Determine the (x, y) coordinate at the center of the cell enclosing the given text.  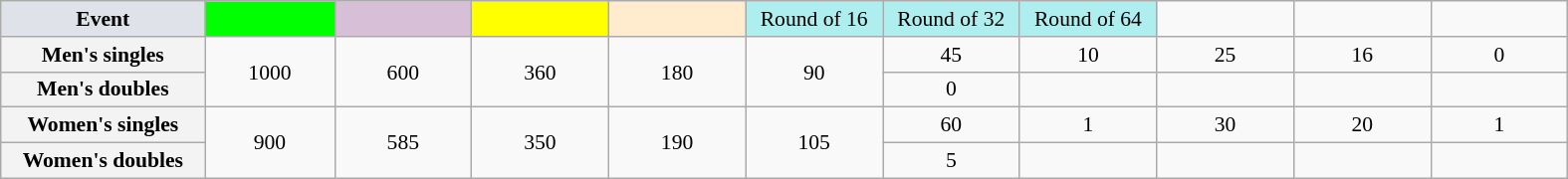
20 (1362, 125)
Round of 16 (814, 19)
45 (951, 55)
180 (677, 72)
105 (814, 143)
16 (1362, 55)
1000 (270, 72)
350 (541, 143)
Men's doubles (104, 89)
Event (104, 19)
Women's doubles (104, 161)
Women's singles (104, 125)
190 (677, 143)
585 (403, 143)
30 (1226, 125)
25 (1226, 55)
60 (951, 125)
360 (541, 72)
10 (1088, 55)
Round of 32 (951, 19)
Round of 64 (1088, 19)
Men's singles (104, 55)
600 (403, 72)
5 (951, 161)
90 (814, 72)
900 (270, 143)
